Search for the cell housing the specified text and yield its (x, y) center coordinate. 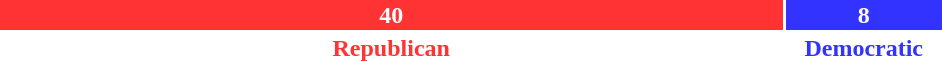
8 (864, 15)
40 (391, 15)
